Detect which cell encompasses the target text, then output its [x, y] center coordinate. 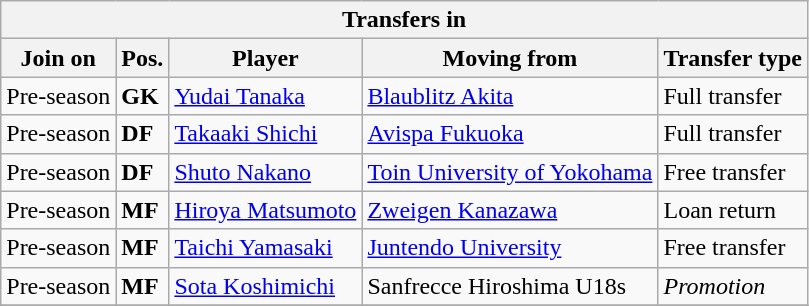
Zweigen Kanazawa [510, 210]
Taichi Yamasaki [266, 248]
Blaublitz Akita [510, 96]
Sota Koshimichi [266, 286]
Transfers in [404, 20]
Pos. [142, 58]
Player [266, 58]
Join on [58, 58]
Takaaki Shichi [266, 134]
Avispa Fukuoka [510, 134]
Sanfrecce Hiroshima U18s [510, 286]
Promotion [732, 286]
GK [142, 96]
Hiroya Matsumoto [266, 210]
Juntendo University [510, 248]
Moving from [510, 58]
Shuto Nakano [266, 172]
Yudai Tanaka [266, 96]
Transfer type [732, 58]
Loan return [732, 210]
Toin University of Yokohama [510, 172]
